For the text-containing cell, return its midpoint in [X, Y] coordinate format. 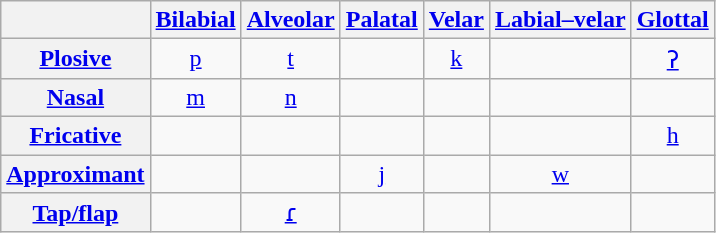
Plosive [76, 59]
w [560, 173]
j [382, 173]
Nasal [76, 97]
Bilabial [196, 20]
Glottal [672, 20]
ɾ [290, 213]
Velar [456, 20]
Approximant [76, 173]
k [456, 59]
m [196, 97]
h [672, 135]
Alveolar [290, 20]
Palatal [382, 20]
Labial–velar [560, 20]
t [290, 59]
n [290, 97]
ʔ [672, 59]
p [196, 59]
Tap/flap [76, 213]
Fricative [76, 135]
